Pinpoint the cell where the given text exists, returning its [x, y] midpoint coordinate. 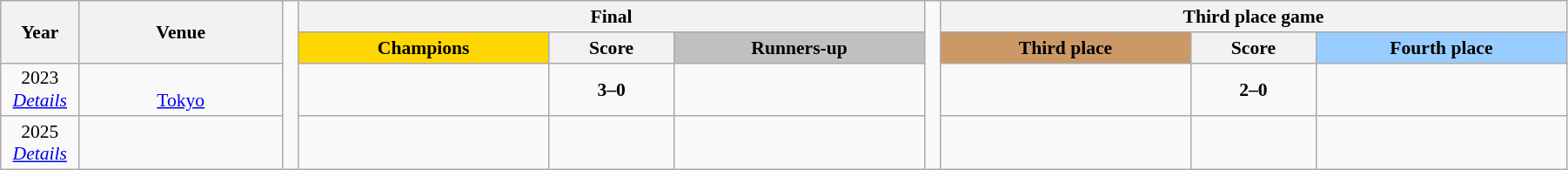
Year [40, 31]
Third place game [1254, 17]
Champions [424, 48]
3–0 [612, 89]
Final [612, 17]
Runners-up [800, 48]
2023Details [40, 89]
Third place [1066, 48]
2–0 [1253, 89]
Fourth place [1441, 48]
2025Details [40, 143]
Tokyo [181, 89]
Venue [181, 31]
